From the cell containing the given text, extract its center point as (x, y) coordinate. 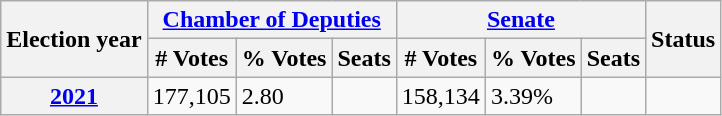
2021 (74, 96)
3.39% (533, 96)
Senate (520, 20)
2.80 (284, 96)
Status (684, 39)
158,134 (440, 96)
Election year (74, 39)
Chamber of Deputies (272, 20)
177,105 (192, 96)
